Identify which cell holds the provided text, then report its [X, Y] central coordinate. 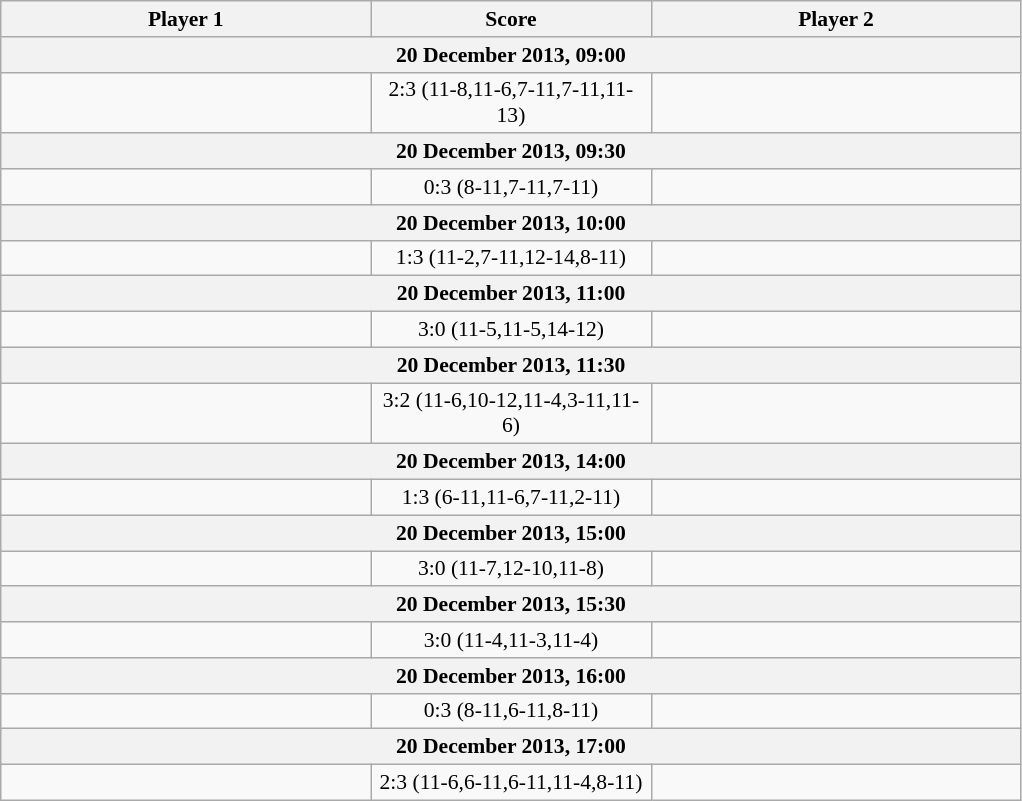
0:3 (8-11,6-11,8-11) [511, 711]
3:0 (11-4,11-3,11-4) [511, 640]
3:0 (11-5,11-5,14-12) [511, 330]
2:3 (11-6,6-11,6-11,11-4,8-11) [511, 783]
20 December 2013, 09:00 [511, 55]
Player 2 [836, 19]
20 December 2013, 11:00 [511, 294]
20 December 2013, 15:00 [511, 533]
Score [511, 19]
20 December 2013, 15:30 [511, 605]
3:2 (11-6,10-12,11-4,3-11,11-6) [511, 414]
1:3 (11-2,7-11,12-14,8-11) [511, 258]
20 December 2013, 11:30 [511, 365]
20 December 2013, 10:00 [511, 223]
20 December 2013, 14:00 [511, 462]
20 December 2013, 17:00 [511, 747]
20 December 2013, 09:30 [511, 152]
3:0 (11-7,12-10,11-8) [511, 569]
1:3 (6-11,11-6,7-11,2-11) [511, 498]
0:3 (8-11,7-11,7-11) [511, 187]
2:3 (11-8,11-6,7-11,7-11,11-13) [511, 102]
20 December 2013, 16:00 [511, 676]
Player 1 [186, 19]
